Provide the [X, Y] coordinate of the cell's center where the given text is located.  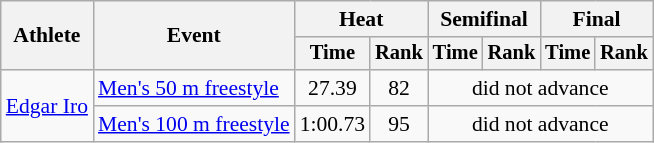
Edgar Iro [47, 106]
Men's 100 m freestyle [194, 124]
1:00.73 [332, 124]
95 [399, 124]
Event [194, 36]
27.39 [332, 88]
Men's 50 m freestyle [194, 88]
82 [399, 88]
Athlete [47, 36]
Heat [362, 19]
Final [596, 19]
Semifinal [484, 19]
